Scan for the cell matching the given text and deliver its [X, Y] coordinate at center. 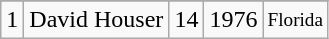
14 [186, 20]
Florida [296, 20]
1 [12, 20]
1976 [234, 20]
David Houser [96, 20]
